Detect which cell encompasses the target text, then output its [x, y] center coordinate. 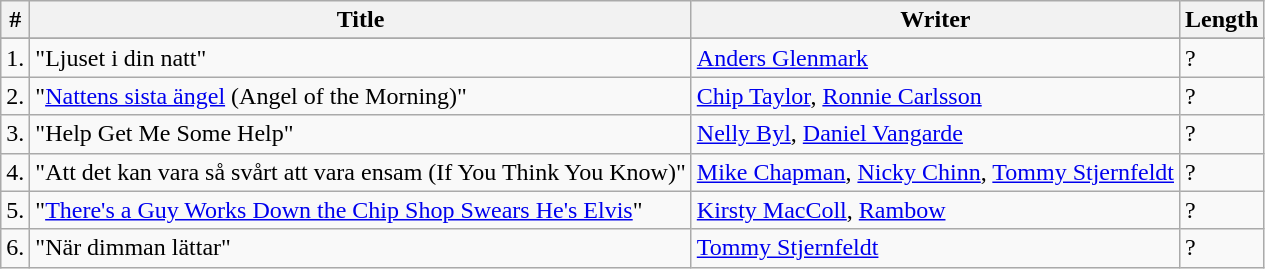
4. [16, 172]
"Help Get Me Some Help" [360, 134]
"Att det kan vara så svårt att vara ensam (If You Think You Know)" [360, 172]
Title [360, 20]
Length [1222, 20]
Writer [935, 20]
Mike Chapman, Nicky Chinn, Tommy Stjernfeldt [935, 172]
6. [16, 248]
"There's a Guy Works Down the Chip Shop Swears He's Elvis" [360, 210]
"Nattens sista ängel (Angel of the Morning)" [360, 96]
# [16, 20]
3. [16, 134]
Chip Taylor, Ronnie Carlsson [935, 96]
"Ljuset i din natt" [360, 58]
Kirsty MacColl, Rambow [935, 210]
"När dimman lättar" [360, 248]
1. [16, 58]
Tommy Stjernfeldt [935, 248]
5. [16, 210]
Nelly Byl, Daniel Vangarde [935, 134]
Anders Glenmark [935, 58]
2. [16, 96]
